For the text-containing cell, return its midpoint in (X, Y) coordinate format. 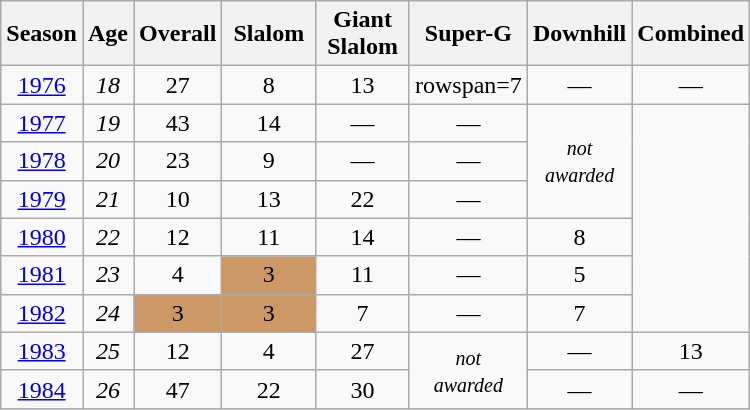
1982 (42, 313)
Super-G (468, 34)
1978 (42, 161)
1984 (42, 389)
26 (108, 389)
1980 (42, 237)
21 (108, 199)
10 (178, 199)
Combined (691, 34)
1983 (42, 351)
5 (579, 275)
47 (178, 389)
rowspan=7 (468, 85)
1977 (42, 123)
1979 (42, 199)
Overall (178, 34)
1976 (42, 85)
Season (42, 34)
18 (108, 85)
43 (178, 123)
24 (108, 313)
Downhill (579, 34)
Slalom (269, 34)
30 (363, 389)
9 (269, 161)
19 (108, 123)
25 (108, 351)
1981 (42, 275)
Age (108, 34)
20 (108, 161)
Giant Slalom (363, 34)
